Provide the (X, Y) coordinate of the cell's center where the given text is located.  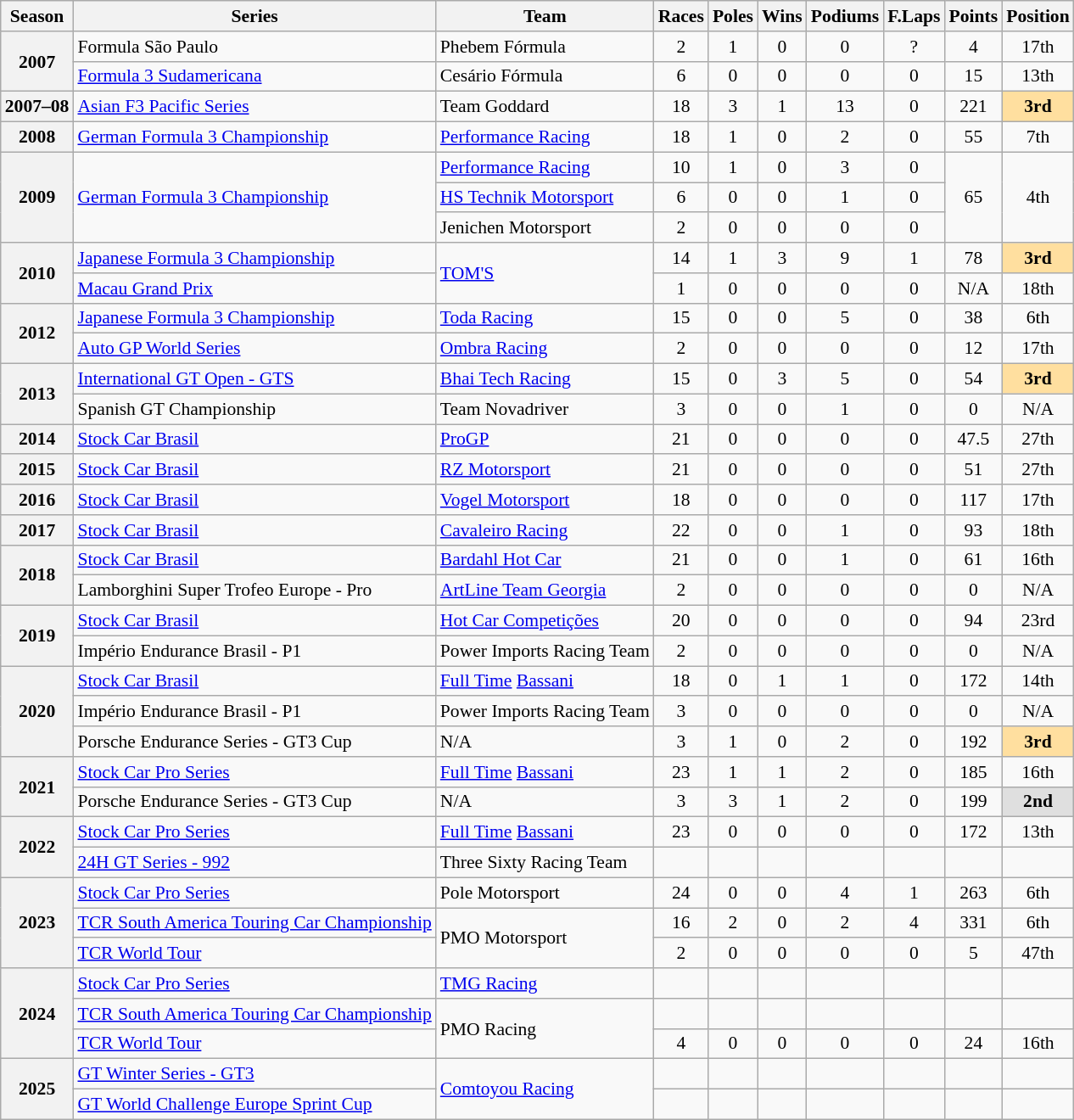
14 (681, 258)
Series (255, 16)
ArtLine Team Georgia (545, 591)
TOM'S (545, 273)
38 (974, 318)
Lamborghini Super Trofeo Europe - Pro (255, 591)
Hot Car Competições (545, 621)
10 (681, 167)
2007 (37, 61)
ProGP (545, 440)
263 (974, 893)
Points (974, 16)
94 (974, 621)
RZ Motorsport (545, 470)
Vogel Motorsport (545, 500)
Bhai Tech Racing (545, 379)
Season (37, 16)
22 (681, 530)
TMG Racing (545, 983)
Team (545, 16)
Formula São Paulo (255, 47)
Ombra Racing (545, 349)
221 (974, 107)
Toda Racing (545, 318)
23rd (1038, 621)
2nd (1038, 802)
78 (974, 258)
2017 (37, 530)
2023 (37, 923)
47th (1038, 954)
Asian F3 Pacific Series (255, 107)
2019 (37, 636)
Macau Grand Prix (255, 288)
Position (1038, 16)
Races (681, 16)
2010 (37, 273)
Auto GP World Series (255, 349)
GT Winter Series - GT3 (255, 1074)
Phebem Fórmula (545, 47)
2020 (37, 711)
2024 (37, 1013)
F.Laps (914, 16)
65 (974, 197)
47.5 (974, 440)
55 (974, 137)
14th (1038, 681)
185 (974, 772)
Poles (733, 16)
16 (681, 923)
Three Sixty Racing Team (545, 863)
Comtoyou Racing (545, 1089)
331 (974, 923)
93 (974, 530)
9 (845, 258)
12 (974, 349)
Podiums (845, 16)
2018 (37, 575)
Team Novadriver (545, 409)
2025 (37, 1089)
13 (845, 107)
199 (974, 802)
Bardahl Hot Car (545, 560)
2013 (37, 394)
2007–08 (37, 107)
International GT Open - GTS (255, 379)
Pole Motorsport (545, 893)
2009 (37, 197)
51 (974, 470)
PMO Racing (545, 1028)
Formula 3 Sudamericana (255, 76)
192 (974, 742)
2012 (37, 333)
Cavaleiro Racing (545, 530)
HS Technik Motorsport (545, 198)
GT World Challenge Europe Sprint Cup (255, 1105)
7th (1038, 137)
24H GT Series - 992 (255, 863)
117 (974, 500)
4th (1038, 197)
Cesário Fórmula (545, 76)
Spanish GT Championship (255, 409)
2022 (37, 847)
2016 (37, 500)
Jenichen Motorsport (545, 228)
61 (974, 560)
2021 (37, 787)
? (914, 47)
Wins (782, 16)
2014 (37, 440)
Team Goddard (545, 107)
PMO Motorsport (545, 938)
2008 (37, 137)
54 (974, 379)
20 (681, 621)
2015 (37, 470)
